For the text-containing cell, return its midpoint in (x, y) coordinate format. 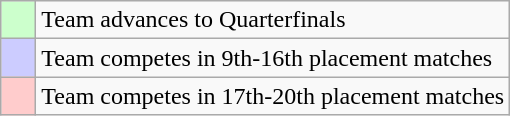
Team competes in 17th-20th placement matches (273, 96)
Team competes in 9th-16th placement matches (273, 58)
Team advances to Quarterfinals (273, 20)
